Locate the cell with the specified text and output its (x, y) center coordinate. 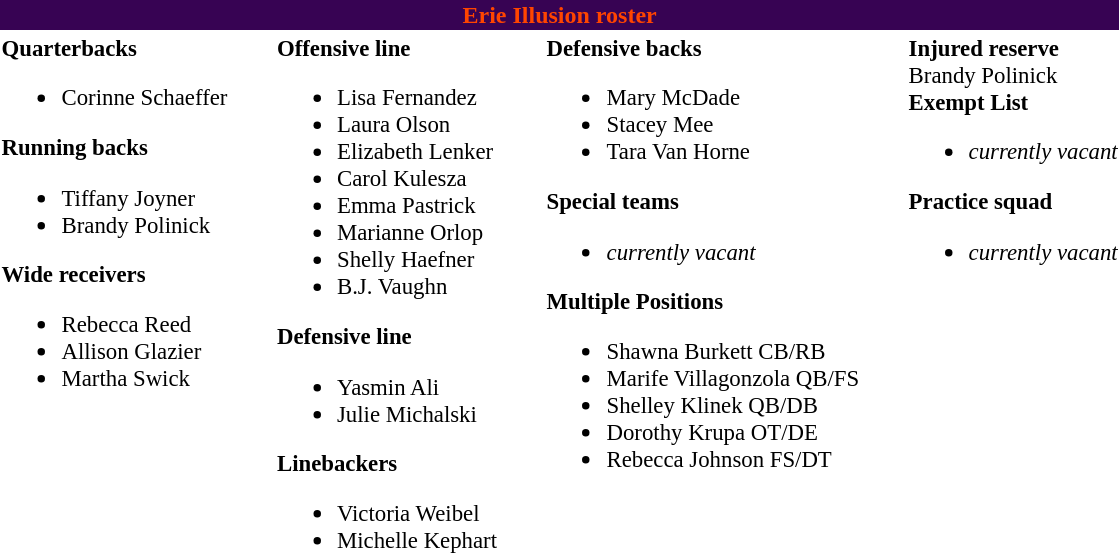
Erie Illusion roster (560, 15)
